Return the (X, Y) coordinate for the center point of the cell that contains the specified text.  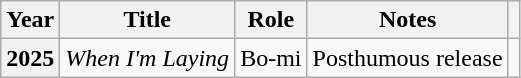
Posthumous release (408, 58)
When I'm Laying (148, 58)
Bo-mi (271, 58)
2025 (30, 58)
Notes (408, 20)
Role (271, 20)
Year (30, 20)
Title (148, 20)
